Detect which cell encompasses the target text, then output its (x, y) center coordinate. 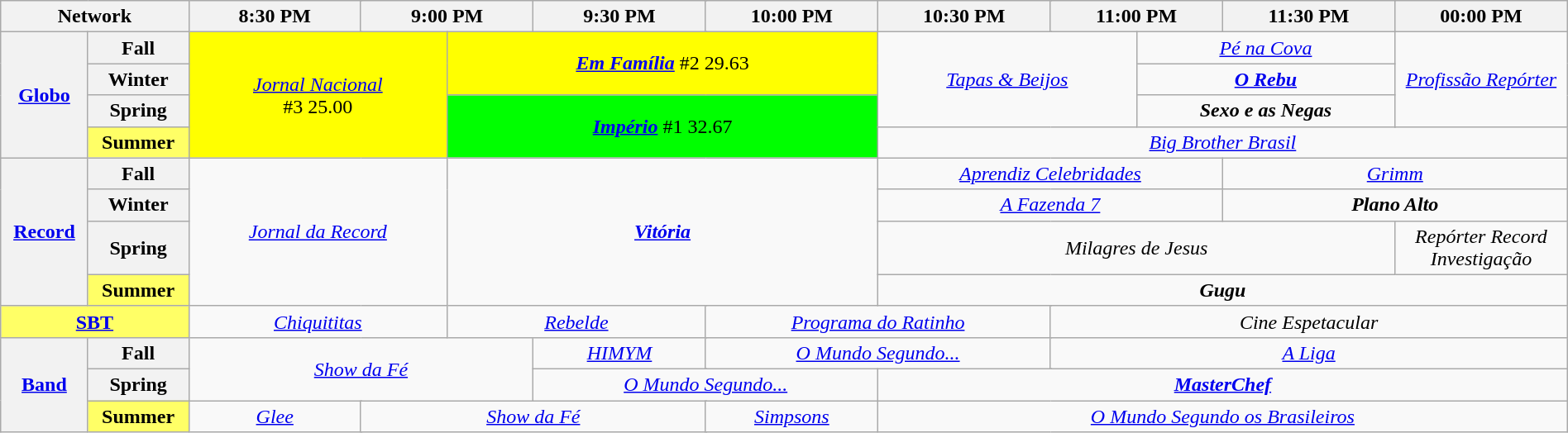
Cine Espetacular (1308, 321)
Tapas & Beijos (1007, 79)
Band (45, 384)
O Rebu (1265, 79)
Pé na Cova (1265, 48)
11:30 PM (1308, 17)
8:30 PM (275, 17)
A Fazenda 7 (1050, 205)
Grimm (1394, 174)
Profissão Repórter (1482, 79)
Programa do Ratinho (878, 321)
Repórter Record Investigação (1482, 248)
Jornal Nacional#3 25.00 (318, 95)
Jornal da Record (318, 231)
11:00 PM (1136, 17)
HIMYM (619, 353)
Milagres de Jesus (1136, 248)
10:00 PM (791, 17)
A Liga (1308, 353)
SBT (94, 321)
Sexo e as Negas (1265, 111)
Glee (275, 416)
O Mundo Segundo os Brasileiros (1223, 416)
9:30 PM (619, 17)
Network (94, 17)
Simpsons (791, 416)
10:30 PM (964, 17)
Rebelde (577, 321)
Plano Alto (1394, 205)
Globo (45, 95)
Vitória (663, 231)
Chiquititas (318, 321)
Big Brother Brasil (1223, 142)
Aprendiz Celebridades (1050, 174)
Em Família #2 29.63 (663, 64)
Império #1 32.67 (663, 126)
00:00 PM (1482, 17)
Gugu (1223, 290)
MasterChef (1223, 384)
Record (45, 231)
9:00 PM (447, 17)
